Search for the cell housing the specified text and yield its (X, Y) center coordinate. 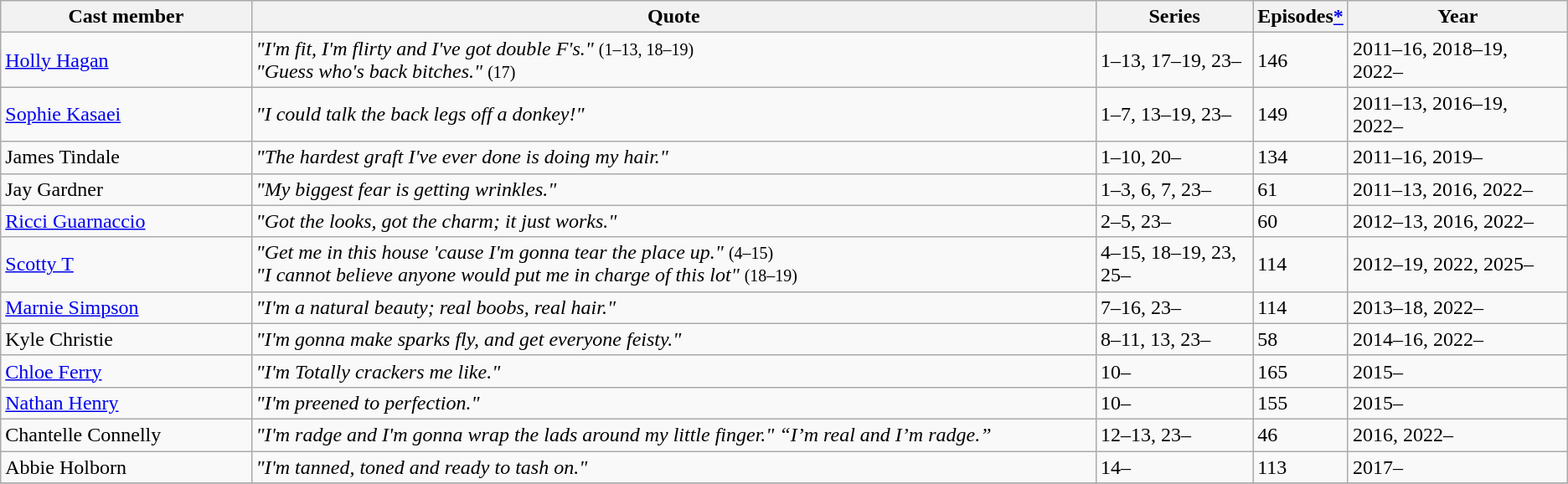
1–10, 20– (1174, 157)
Abbie Holborn (126, 466)
"I could talk the back legs off a donkey!" (673, 114)
"Get me in this house 'cause I'm gonna tear the place up." (4–15)"I cannot believe anyone would put me in charge of this lot" (18–19) (673, 265)
2–5, 23– (1174, 221)
James Tindale (126, 157)
Chloe Ferry (126, 371)
"I'm a natural beauty; real boobs, real hair." (673, 307)
2017– (1457, 466)
Nathan Henry (126, 403)
Chantelle Connelly (126, 435)
2011–13, 2016, 2022– (1457, 189)
149 (1301, 114)
1–7, 13–19, 23– (1174, 114)
Quote (673, 17)
2012–13, 2016, 2022– (1457, 221)
"I'm preened to perfection." (673, 403)
155 (1301, 403)
"I'm gonna make sparks fly, and get everyone feisty." (673, 339)
2016, 2022– (1457, 435)
Year (1457, 17)
Sophie Kasaei (126, 114)
2011–16, 2018–19, 2022– (1457, 60)
14– (1174, 466)
Episodes* (1301, 17)
"I'm radge and I'm gonna wrap the lads around my little finger." “I’m real and I’m radge.” (673, 435)
"The hardest graft I've ever done is doing my hair." (673, 157)
146 (1301, 60)
165 (1301, 371)
2012–19, 2022, 2025– (1457, 265)
"I'm tanned, toned and ready to tash on." (673, 466)
2014–16, 2022– (1457, 339)
2013–18, 2022– (1457, 307)
Scotty T (126, 265)
"My biggest fear is getting wrinkles." (673, 189)
2011–13, 2016–19, 2022– (1457, 114)
61 (1301, 189)
1–3, 6, 7, 23– (1174, 189)
Series (1174, 17)
"I'm fit, I'm flirty and I've got double F's." (1–13, 18–19)"Guess who's back bitches." (17) (673, 60)
2011–16, 2019– (1457, 157)
46 (1301, 435)
Holly Hagan (126, 60)
60 (1301, 221)
Marnie Simpson (126, 307)
7–16, 23– (1174, 307)
58 (1301, 339)
Kyle Christie (126, 339)
Ricci Guarnaccio (126, 221)
12–13, 23– (1174, 435)
113 (1301, 466)
"I'm Totally crackers me like." (673, 371)
"Got the looks, got the charm; it just works." (673, 221)
Jay Gardner (126, 189)
8–11, 13, 23– (1174, 339)
1–13, 17–19, 23– (1174, 60)
4–15, 18–19, 23, 25– (1174, 265)
134 (1301, 157)
Cast member (126, 17)
